Determine the (X, Y) coordinate at the center of the cell enclosing the given text.  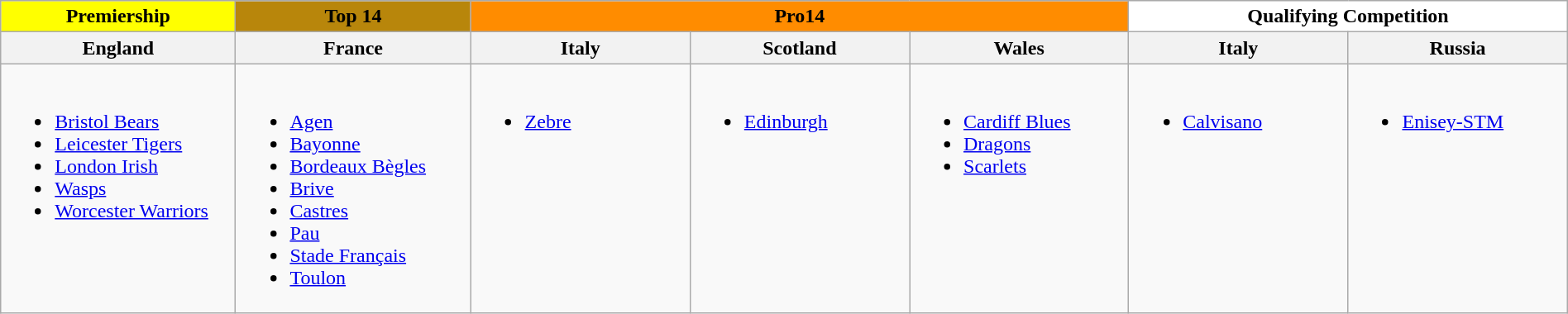
England (118, 48)
Premiership (118, 17)
Pro14 (800, 17)
France (353, 48)
Calvisano (1239, 188)
Bristol BearsLeicester TigersLondon IrishWaspsWorcester Warriors (118, 188)
Enisey-STM (1457, 188)
Scotland (799, 48)
Russia (1457, 48)
Top 14 (353, 17)
Qualifying Competition (1348, 17)
Wales (1019, 48)
AgenBayonneBordeaux BèglesBriveCastresPauStade FrançaisToulon (353, 188)
Cardiff BluesDragonsScarlets (1019, 188)
Edinburgh (799, 188)
Zebre (581, 188)
